Extract the (X, Y) coordinate from the center of the cell holding the provided text.  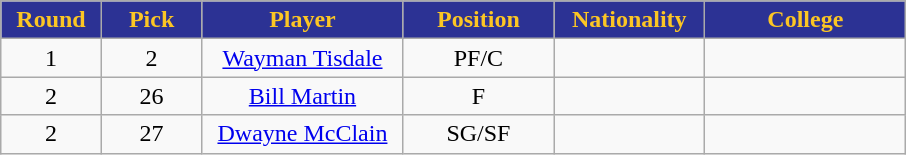
26 (152, 96)
27 (152, 134)
Wayman Tisdale (302, 58)
Pick (152, 20)
1 (52, 58)
Bill Martin (302, 96)
Dwayne McClain (302, 134)
Round (52, 20)
SG/SF (478, 134)
College (806, 20)
Player (302, 20)
Nationality (630, 20)
Position (478, 20)
PF/C (478, 58)
F (478, 96)
